Pinpoint the cell where the given text exists, returning its [X, Y] midpoint coordinate. 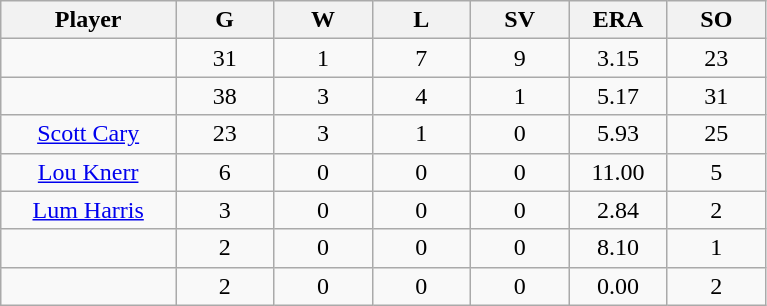
L [421, 20]
G [225, 20]
SV [520, 20]
3.15 [618, 58]
25 [716, 134]
4 [421, 96]
38 [225, 96]
2.84 [618, 210]
ERA [618, 20]
W [323, 20]
5.17 [618, 96]
9 [520, 58]
5.93 [618, 134]
Lou Knerr [88, 172]
6 [225, 172]
Lum Harris [88, 210]
Player [88, 20]
5 [716, 172]
7 [421, 58]
11.00 [618, 172]
8.10 [618, 248]
Scott Cary [88, 134]
SO [716, 20]
0.00 [618, 286]
